Return (x, y) of the center of cell containing provided text 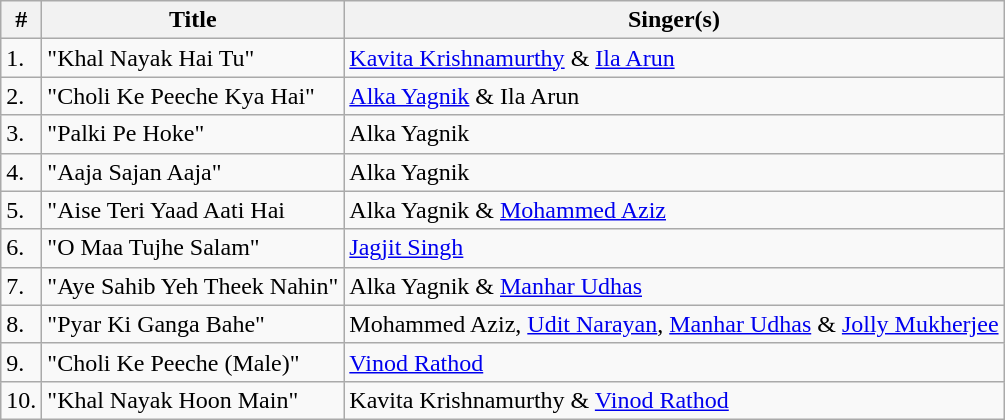
"Khal Nayak Hai Tu" (193, 58)
"Pyar Ki Ganga Bahe" (193, 324)
Singer(s) (674, 20)
4. (22, 172)
7. (22, 286)
5. (22, 210)
2. (22, 96)
8. (22, 324)
3. (22, 134)
1. (22, 58)
6. (22, 248)
"Aaja Sajan Aaja" (193, 172)
9. (22, 362)
Alka Yagnik & Mohammed Aziz (674, 210)
"O Maa Tujhe Salam" (193, 248)
Kavita Krishnamurthy & Ila Arun (674, 58)
Jagjit Singh (674, 248)
Title (193, 20)
"Choli Ke Peeche (Male)" (193, 362)
"Khal Nayak Hoon Main" (193, 400)
Mohammed Aziz, Udit Narayan, Manhar Udhas & Jolly Mukherjee (674, 324)
"Palki Pe Hoke" (193, 134)
"Aise Teri Yaad Aati Hai (193, 210)
Alka Yagnik & Manhar Udhas (674, 286)
Vinod Rathod (674, 362)
"Choli Ke Peeche Kya Hai" (193, 96)
Alka Yagnik & Ila Arun (674, 96)
10. (22, 400)
"Aye Sahib Yeh Theek Nahin" (193, 286)
# (22, 20)
Kavita Krishnamurthy & Vinod Rathod (674, 400)
